For the text-containing cell, return its midpoint in [x, y] coordinate format. 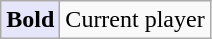
Current player [135, 20]
Bold [30, 20]
